Output the [X, Y] coordinate of the center of the cell containing the given text.  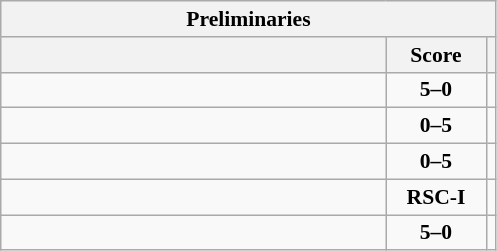
Preliminaries [248, 19]
RSC-I [436, 197]
Score [436, 55]
